Search for the cell housing the specified text and yield its [X, Y] center coordinate. 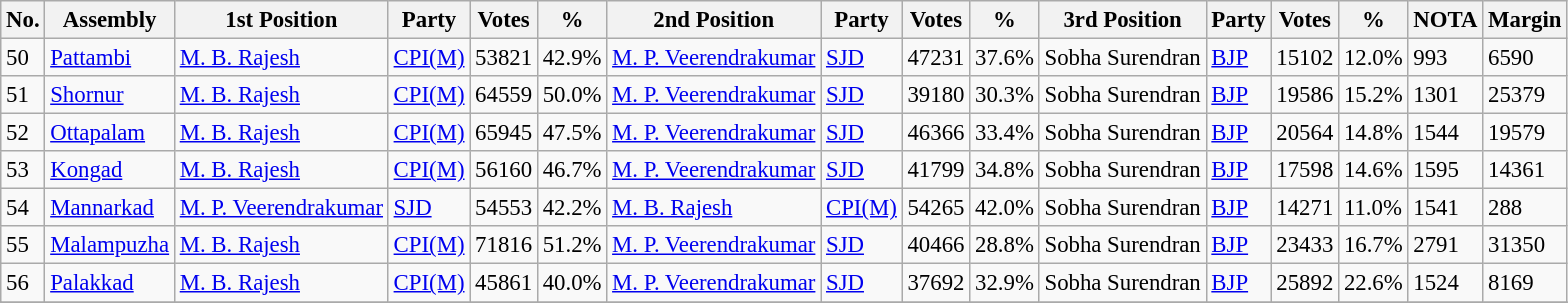
28.8% [1004, 245]
42.9% [572, 58]
64559 [504, 95]
71816 [504, 245]
52 [23, 133]
41799 [936, 170]
51.2% [572, 245]
54 [23, 208]
30.3% [1004, 95]
37.6% [1004, 58]
Margin [1525, 20]
2791 [1446, 245]
34.8% [1004, 170]
50 [23, 58]
15.2% [1374, 95]
15102 [1305, 58]
53821 [504, 58]
1595 [1446, 170]
288 [1525, 208]
47.5% [572, 133]
32.9% [1004, 283]
31350 [1525, 245]
23433 [1305, 245]
19586 [1305, 95]
53 [23, 170]
45861 [504, 283]
47231 [936, 58]
46366 [936, 133]
Mannarkad [110, 208]
1st Position [281, 20]
39180 [936, 95]
11.0% [1374, 208]
22.6% [1374, 283]
37692 [936, 283]
40.0% [572, 283]
46.7% [572, 170]
Pattambi [110, 58]
50.0% [572, 95]
19579 [1525, 133]
Ottapalam [110, 133]
1544 [1446, 133]
14271 [1305, 208]
Assembly [110, 20]
NOTA [1446, 20]
993 [1446, 58]
51 [23, 95]
Malampuzha [110, 245]
20564 [1305, 133]
56 [23, 283]
65945 [504, 133]
6590 [1525, 58]
Palakkad [110, 283]
33.4% [1004, 133]
2nd Position [714, 20]
3rd Position [1122, 20]
1524 [1446, 283]
12.0% [1374, 58]
25892 [1305, 283]
1541 [1446, 208]
17598 [1305, 170]
42.2% [572, 208]
54553 [504, 208]
14.8% [1374, 133]
55 [23, 245]
14361 [1525, 170]
8169 [1525, 283]
1301 [1446, 95]
Shornur [110, 95]
14.6% [1374, 170]
No. [23, 20]
54265 [936, 208]
56160 [504, 170]
Kongad [110, 170]
16.7% [1374, 245]
40466 [936, 245]
25379 [1525, 95]
42.0% [1004, 208]
